Scan for the cell matching the given text and deliver its (X, Y) coordinate at center. 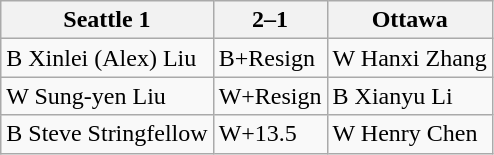
Seattle 1 (107, 20)
2–1 (270, 20)
W Henry Chen (410, 134)
Ottawa (410, 20)
B Xinlei (Alex) Liu (107, 58)
B Xianyu Li (410, 96)
W Sung-yen Liu (107, 96)
W+13.5 (270, 134)
W+Resign (270, 96)
B+Resign (270, 58)
W Hanxi Zhang (410, 58)
B Steve Stringfellow (107, 134)
